Locate the cell with the specified text and output its (X, Y) center coordinate. 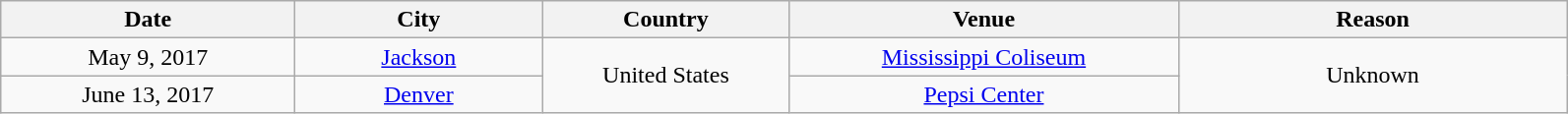
Jackson (419, 57)
Unknown (1372, 76)
Reason (1372, 20)
Pepsi Center (984, 94)
Denver (419, 94)
Venue (984, 20)
City (419, 20)
Mississippi Coliseum (984, 57)
June 13, 2017 (148, 94)
Date (148, 20)
May 9, 2017 (148, 57)
Country (665, 20)
United States (665, 76)
